Scan for the cell matching the given text and deliver its [X, Y] coordinate at center. 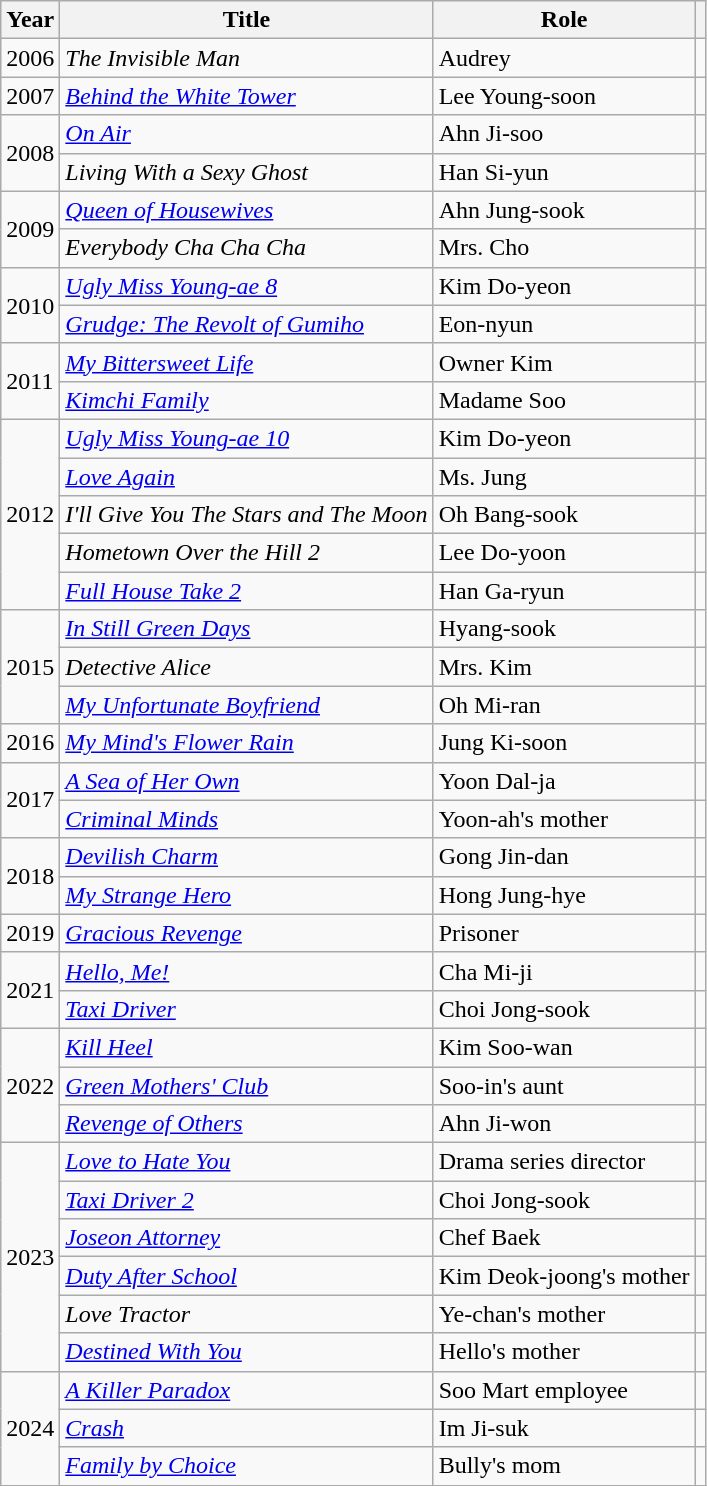
My Bittersweet Life [246, 362]
Hong Jung-hye [564, 895]
Criminal Minds [246, 819]
Behind the White Tower [246, 96]
Gong Jin-dan [564, 857]
Kim Deok-joong's mother [564, 1276]
I'll Give You The Stars and The Moon [246, 515]
On Air [246, 134]
Ye-chan's mother [564, 1314]
Hyang-sook [564, 629]
Title [246, 20]
Ugly Miss Young-ae 8 [246, 286]
Love Tractor [246, 1314]
Ahn Jung-sook [564, 210]
2008 [30, 153]
Eon-nyun [564, 324]
Destined With You [246, 1352]
Queen of Housewives [246, 210]
My Strange Hero [246, 895]
Drama series director [564, 1162]
2015 [30, 667]
Hello, Me! [246, 971]
Hello's mother [564, 1352]
2009 [30, 229]
Gracious Revenge [246, 933]
Yoon Dal-ja [564, 781]
Everybody Cha Cha Cha [246, 248]
Ugly Miss Young-ae 10 [246, 438]
Oh Bang-sook [564, 515]
Owner Kim [564, 362]
Oh Mi-ran [564, 705]
Lee Do-yoon [564, 553]
Detective Alice [246, 667]
Han Si-yun [564, 172]
Grudge: The Revolt of Gumiho [246, 324]
2018 [30, 876]
Madame Soo [564, 400]
Duty After School [246, 1276]
Cha Mi-ji [564, 971]
Audrey [564, 58]
Hometown Over the Hill 2 [246, 553]
Mrs. Cho [564, 248]
2006 [30, 58]
Bully's mom [564, 1466]
2017 [30, 800]
Taxi Driver [246, 1009]
Kim Soo-wan [564, 1047]
Living With a Sexy Ghost [246, 172]
Han Ga-ryun [564, 591]
2024 [30, 1428]
Lee Young-soon [564, 96]
2010 [30, 305]
Taxi Driver 2 [246, 1200]
Crash [246, 1428]
In Still Green Days [246, 629]
Love Again [246, 477]
Role [564, 20]
2007 [30, 96]
2012 [30, 514]
Soo-in's aunt [564, 1085]
Kill Heel [246, 1047]
2011 [30, 381]
2016 [30, 743]
Ms. Jung [564, 477]
The Invisible Man [246, 58]
Ahn Ji-soo [564, 134]
Ahn Ji-won [564, 1124]
Prisoner [564, 933]
2022 [30, 1085]
Jung Ki-soon [564, 743]
2019 [30, 933]
A Killer Paradox [246, 1390]
Devilish Charm [246, 857]
A Sea of Her Own [246, 781]
Full House Take 2 [246, 591]
Revenge of Others [246, 1124]
Yoon-ah's mother [564, 819]
2023 [30, 1257]
Family by Choice [246, 1466]
Soo Mart employee [564, 1390]
Green Mothers' Club [246, 1085]
Joseon Attorney [246, 1238]
Chef Baek [564, 1238]
Kimchi Family [246, 400]
My Unfortunate Boyfriend [246, 705]
Love to Hate You [246, 1162]
My Mind's Flower Rain [246, 743]
Mrs. Kim [564, 667]
2021 [30, 990]
Im Ji-suk [564, 1428]
Year [30, 20]
